Extract the (x, y) coordinate from the center of the cell holding the provided text.  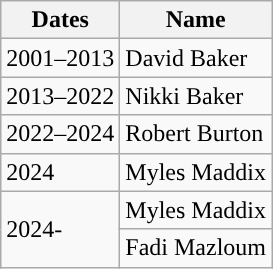
Robert Burton (196, 134)
Name (196, 20)
2013–2022 (60, 96)
Nikki Baker (196, 96)
2024 (60, 172)
Fadi Mazloum (196, 248)
2001–2013 (60, 58)
2024- (60, 229)
David Baker (196, 58)
Dates (60, 20)
2022–2024 (60, 134)
